Return the (x, y) coordinate for the center point of the cell that contains the specified text.  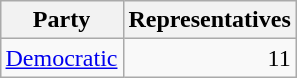
11 (210, 58)
Democratic (62, 58)
Party (62, 20)
Representatives (210, 20)
